Pinpoint the cell where the given text exists, returning its (x, y) midpoint coordinate. 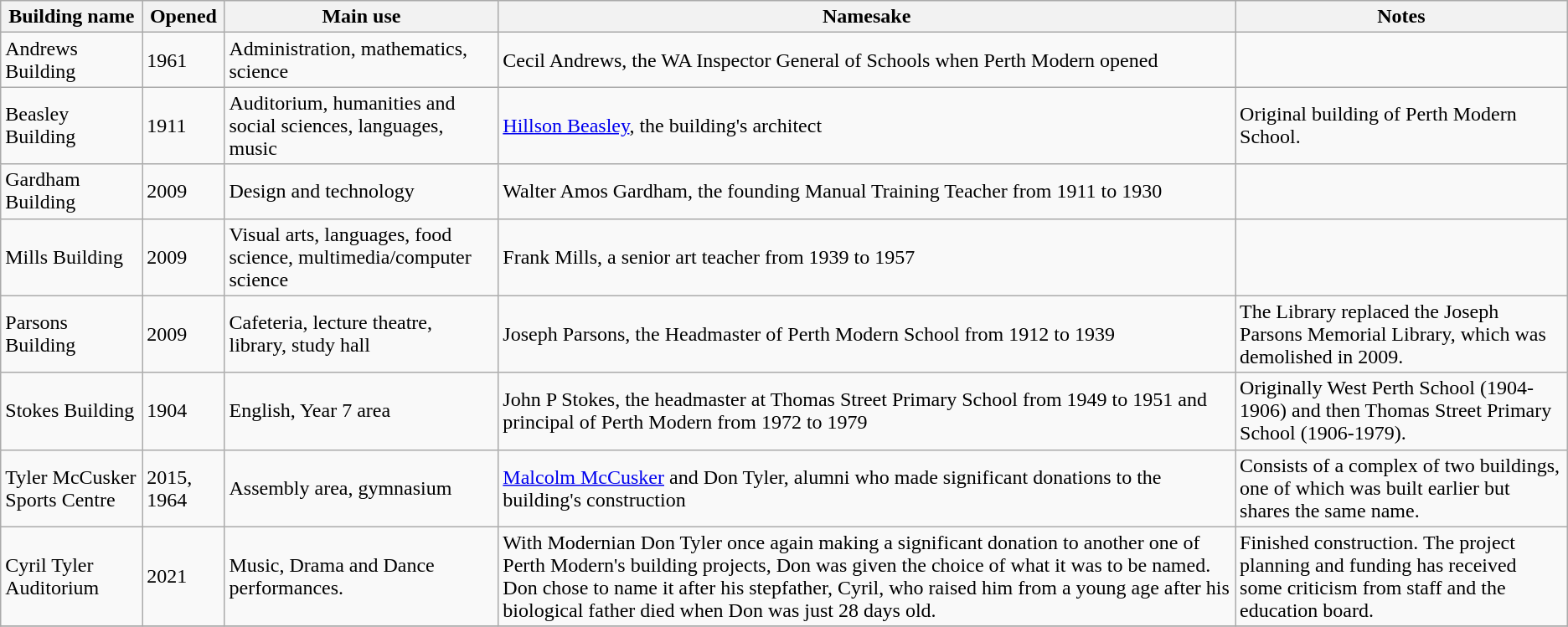
Andrews Building (72, 60)
Music, Drama and Dance performances. (362, 576)
Design and technology (362, 191)
Notes (1402, 17)
Tyler McCusker Sports Centre (72, 488)
Administration, mathematics, science (362, 60)
Original building of Perth Modern School. (1402, 126)
Consists of a complex of two buildings, one of which was built earlier but shares the same name. (1402, 488)
Cafeteria, lecture theatre, library, study hall (362, 334)
2015, 1964 (183, 488)
Auditorium, humanities and social sciences, languages, music (362, 126)
1911 (183, 126)
Hillson Beasley, the building's architect (867, 126)
2021 (183, 576)
Opened (183, 17)
Beasley Building (72, 126)
Finished construction. The project planning and funding has received some criticism from staff and the education board. (1402, 576)
English, Year 7 area (362, 411)
Mills Building (72, 257)
Stokes Building (72, 411)
1904 (183, 411)
Originally West Perth School (1904-1906) and then Thomas Street Primary School (1906-1979). (1402, 411)
John P Stokes, the headmaster at Thomas Street Primary School from 1949 to 1951 and principal of Perth Modern from 1972 to 1979 (867, 411)
Frank Mills, a senior art teacher from 1939 to 1957 (867, 257)
Gardham Building (72, 191)
Building name (72, 17)
Assembly area, gymnasium (362, 488)
Walter Amos Gardham, the founding Manual Training Teacher from 1911 to 1930 (867, 191)
Namesake (867, 17)
Joseph Parsons, the Headmaster of Perth Modern School from 1912 to 1939 (867, 334)
1961 (183, 60)
Main use (362, 17)
Visual arts, languages, food science, multimedia/computer science (362, 257)
Cyril Tyler Auditorium (72, 576)
The Library replaced the Joseph Parsons Memorial Library, which was demolished in 2009. (1402, 334)
Cecil Andrews, the WA Inspector General of Schools when Perth Modern opened (867, 60)
Parsons Building (72, 334)
Malcolm McCusker and Don Tyler, alumni who made significant donations to the building's construction (867, 488)
